For the text-containing cell, return its midpoint in (x, y) coordinate format. 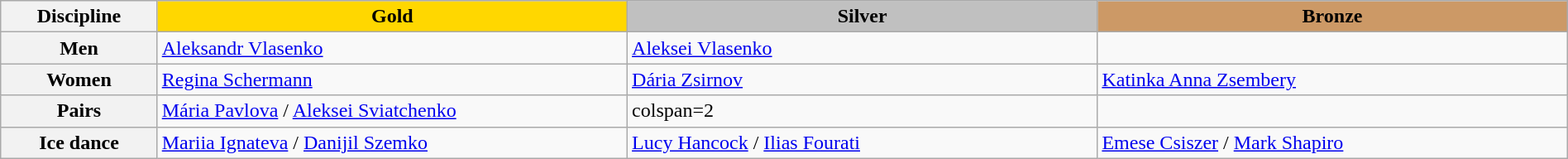
Mariia Ignateva / Danijil Szemko (392, 142)
Katinka Anna Zsembery (1332, 79)
Gold (392, 17)
Discipline (79, 17)
Men (79, 48)
Women (79, 79)
Emese Csiszer / Mark Shapiro (1332, 142)
Silver (863, 17)
Ice dance (79, 142)
Aleksei Vlasenko (863, 48)
colspan=2 (863, 111)
Aleksandr Vlasenko (392, 48)
Bronze (1332, 17)
Pairs (79, 111)
Lucy Hancock / Ilias Fourati (863, 142)
Regina Schermann (392, 79)
Mária Pavlova / Aleksei Sviatchenko (392, 111)
Dária Zsirnov (863, 79)
